From the cell containing the given text, extract its center point as [x, y] coordinate. 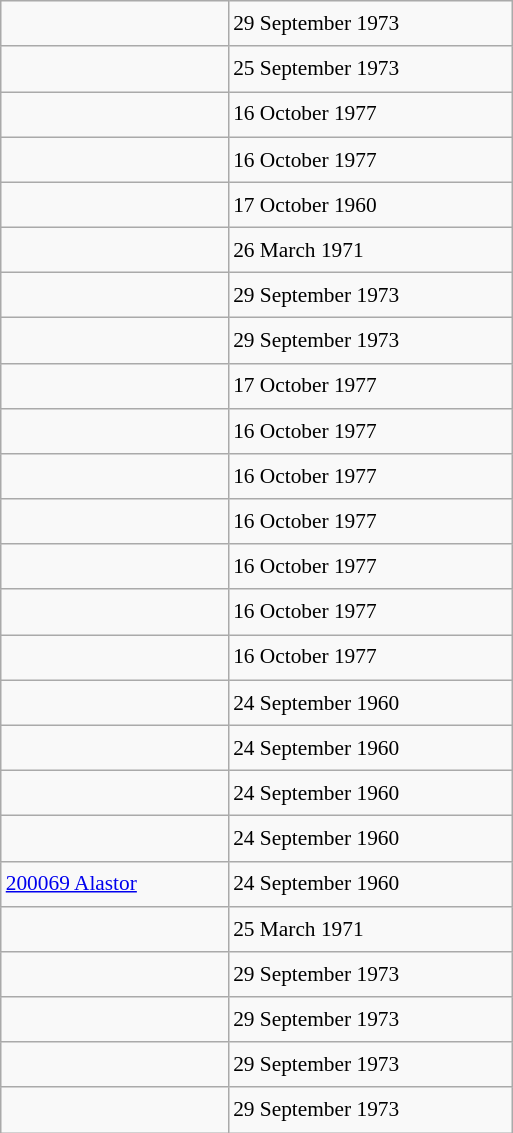
25 March 1971 [370, 928]
26 March 1971 [370, 250]
17 October 1960 [370, 204]
200069 Alastor [114, 884]
17 October 1977 [370, 386]
25 September 1973 [370, 68]
